Find where the given text appears and provide that cell's center as (X, Y) coordinate. 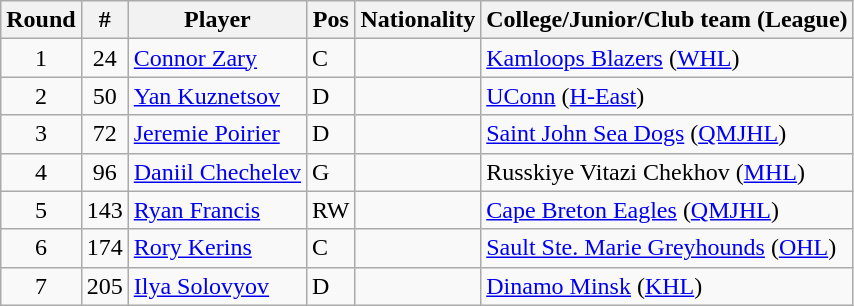
7 (41, 286)
Rory Kerins (217, 248)
143 (104, 210)
RW (331, 210)
1 (41, 58)
Kamloops Blazers (WHL) (667, 58)
Saint John Sea Dogs (QMJHL) (667, 134)
Jeremie Poirier (217, 134)
Dinamo Minsk (KHL) (667, 286)
Russkiye Vitazi Chekhov (MHL) (667, 172)
Daniil Chechelev (217, 172)
6 (41, 248)
Ryan Francis (217, 210)
3 (41, 134)
Nationality (418, 20)
205 (104, 286)
G (331, 172)
2 (41, 96)
50 (104, 96)
5 (41, 210)
# (104, 20)
96 (104, 172)
Cape Breton Eagles (QMJHL) (667, 210)
Connor Zary (217, 58)
24 (104, 58)
Ilya Solovyov (217, 286)
72 (104, 134)
College/Junior/Club team (League) (667, 20)
Pos (331, 20)
Player (217, 20)
UConn (H-East) (667, 96)
Sault Ste. Marie Greyhounds (OHL) (667, 248)
Yan Kuznetsov (217, 96)
Round (41, 20)
174 (104, 248)
4 (41, 172)
